Provide the [X, Y] coordinate of the cell's center where the given text is located.  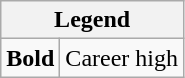
Bold [30, 58]
Legend [92, 20]
Career high [122, 58]
